Detect which cell encompasses the target text, then output its (X, Y) center coordinate. 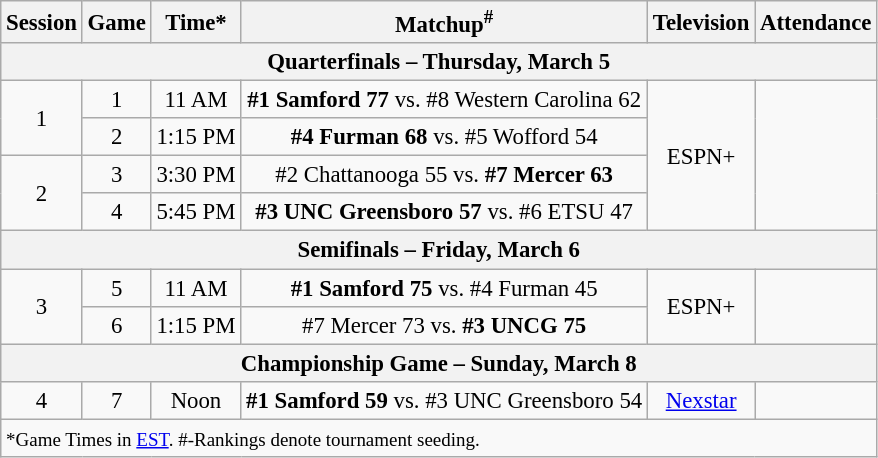
3:30 PM (196, 175)
#1 Samford 75 vs. #4 Furman 45 (444, 288)
#2 Chattanooga 55 vs. #7 Mercer 63 (444, 175)
6 (116, 325)
#1 Samford 77 vs. #8 Western Carolina 62 (444, 100)
Quarterfinals – Thursday, March 5 (439, 62)
Nexstar (702, 400)
5:45 PM (196, 213)
#3 UNC Greensboro 57 vs. #6 ETSU 47 (444, 213)
*Game Times in EST. #-Rankings denote tournament seeding. (439, 438)
Television (702, 22)
Semifinals – Friday, March 6 (439, 250)
Noon (196, 400)
Game (116, 22)
#4 Furman 68 vs. #5 Wofford 54 (444, 137)
Matchup# (444, 22)
5 (116, 288)
Championship Game – Sunday, March 8 (439, 363)
Session (42, 22)
Time* (196, 22)
Attendance (816, 22)
7 (116, 400)
#1 Samford 59 vs. #3 UNC Greensboro 54 (444, 400)
#7 Mercer 73 vs. #3 UNCG 75 (444, 325)
